Return the (X, Y) coordinate for the center point of the cell that contains the specified text.  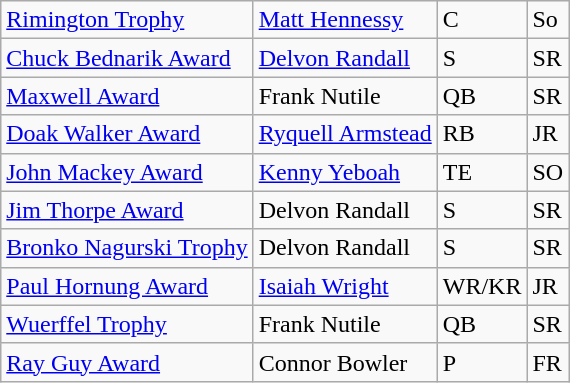
So (548, 20)
Paul Hornung Award (127, 286)
TE (482, 172)
Ray Guy Award (127, 362)
Bronko Nagurski Trophy (127, 248)
FR (548, 362)
John Mackey Award (127, 172)
WR/KR (482, 286)
Rimington Trophy (127, 20)
SO (548, 172)
Kenny Yeboah (345, 172)
Jim Thorpe Award (127, 210)
Connor Bowler (345, 362)
RB (482, 134)
Wuerffel Trophy (127, 324)
Chuck Bednarik Award (127, 58)
Isaiah Wright (345, 286)
Maxwell Award (127, 96)
P (482, 362)
C (482, 20)
Matt Hennessy (345, 20)
Doak Walker Award (127, 134)
Ryquell Armstead (345, 134)
